Determine the (x, y) coordinate at the center of the cell enclosing the given text.  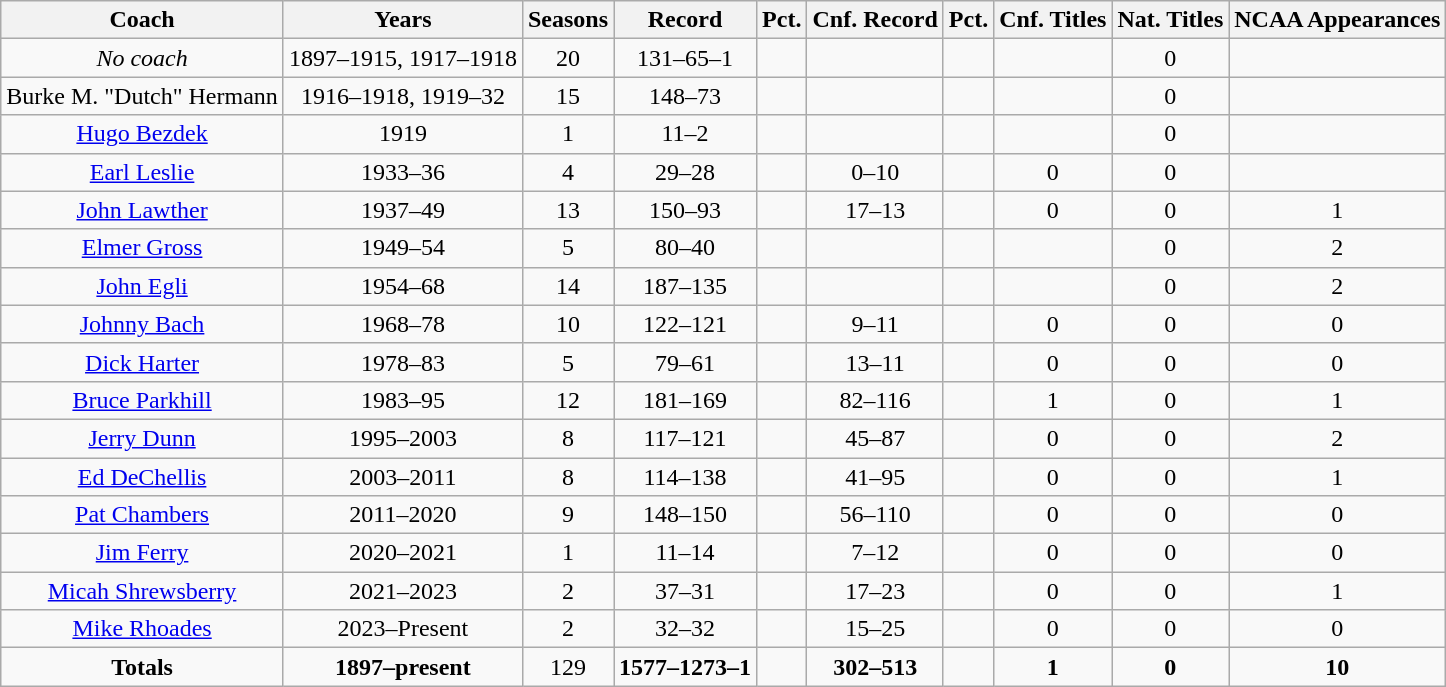
17–13 (875, 210)
John Lawther (142, 210)
82–116 (875, 400)
2023–Present (402, 629)
1954–68 (402, 286)
148–73 (686, 96)
Cnf. Record (875, 20)
37–31 (686, 591)
1995–2003 (402, 438)
Earl Leslie (142, 172)
Jim Ferry (142, 553)
No coach (142, 58)
2011–2020 (402, 515)
80–40 (686, 248)
Dick Harter (142, 362)
181–169 (686, 400)
Johnny Bach (142, 324)
20 (568, 58)
Burke M. "Dutch" Hermann (142, 96)
29–28 (686, 172)
1949–54 (402, 248)
John Egli (142, 286)
Seasons (568, 20)
45–87 (875, 438)
1937–49 (402, 210)
Elmer Gross (142, 248)
7–12 (875, 553)
1933–36 (402, 172)
Hugo Bezdek (142, 134)
Bruce Parkhill (142, 400)
NCAA Appearances (1338, 20)
Nat. Titles (1170, 20)
1897–1915, 1917–1918 (402, 58)
4 (568, 172)
15–25 (875, 629)
1916–1918, 1919–32 (402, 96)
0–10 (875, 172)
117–121 (686, 438)
1978–83 (402, 362)
Mike Rhoades (142, 629)
11–2 (686, 134)
13–11 (875, 362)
11–14 (686, 553)
1983–95 (402, 400)
122–121 (686, 324)
9–11 (875, 324)
131–65–1 (686, 58)
1577–1273–1 (686, 667)
1919 (402, 134)
148–150 (686, 515)
17–23 (875, 591)
187–135 (686, 286)
302–513 (875, 667)
Pat Chambers (142, 515)
Jerry Dunn (142, 438)
114–138 (686, 477)
Record (686, 20)
32–32 (686, 629)
2021–2023 (402, 591)
Micah Shrewsberry (142, 591)
14 (568, 286)
129 (568, 667)
Years (402, 20)
2003–2011 (402, 477)
Cnf. Titles (1053, 20)
2020–2021 (402, 553)
15 (568, 96)
41–95 (875, 477)
1968–78 (402, 324)
56–110 (875, 515)
Coach (142, 20)
79–61 (686, 362)
9 (568, 515)
1897–present (402, 667)
150–93 (686, 210)
13 (568, 210)
12 (568, 400)
Ed DeChellis (142, 477)
Totals (142, 667)
